Locate the cell with the specified text and output its (x, y) center coordinate. 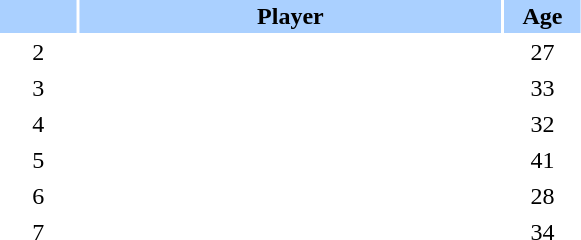
6 (38, 196)
2 (38, 52)
5 (38, 160)
4 (38, 124)
32 (542, 124)
33 (542, 88)
27 (542, 52)
Player (291, 16)
Age (542, 16)
28 (542, 196)
3 (38, 88)
41 (542, 160)
